Search for the cell housing the specified text and yield its [X, Y] center coordinate. 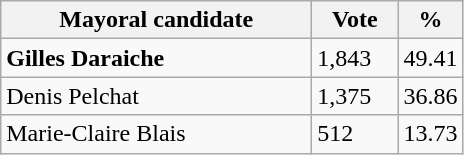
36.86 [430, 96]
1,843 [355, 58]
Gilles Daraiche [156, 58]
Vote [355, 20]
512 [355, 134]
1,375 [355, 96]
Marie-Claire Blais [156, 134]
% [430, 20]
13.73 [430, 134]
Mayoral candidate [156, 20]
Denis Pelchat [156, 96]
49.41 [430, 58]
